Return [x, y] of the center of cell containing provided text 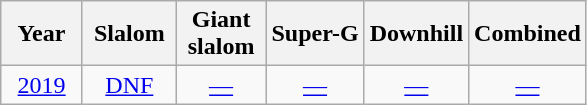
Year [42, 34]
Combined [528, 34]
Super-G [315, 34]
Downhill [416, 34]
Slalom [129, 34]
Giant slalom [221, 34]
2019 [42, 85]
DNF [129, 85]
